From the cell containing the given text, extract its center point as (x, y) coordinate. 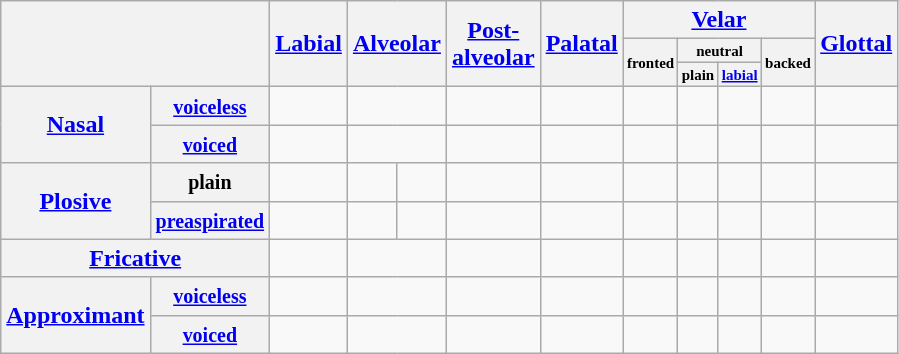
Labial (309, 44)
Velar (718, 20)
backed (788, 63)
Approximant (76, 315)
neutral (720, 51)
Nasal (76, 125)
Post-alveolar (493, 44)
Glottal (856, 44)
Plosive (76, 201)
preaspirated (210, 220)
fronted (650, 63)
Fricative (136, 258)
labial (740, 75)
Palatal (582, 44)
Alveolar (396, 44)
